From the cell containing the given text, extract its center point as [X, Y] coordinate. 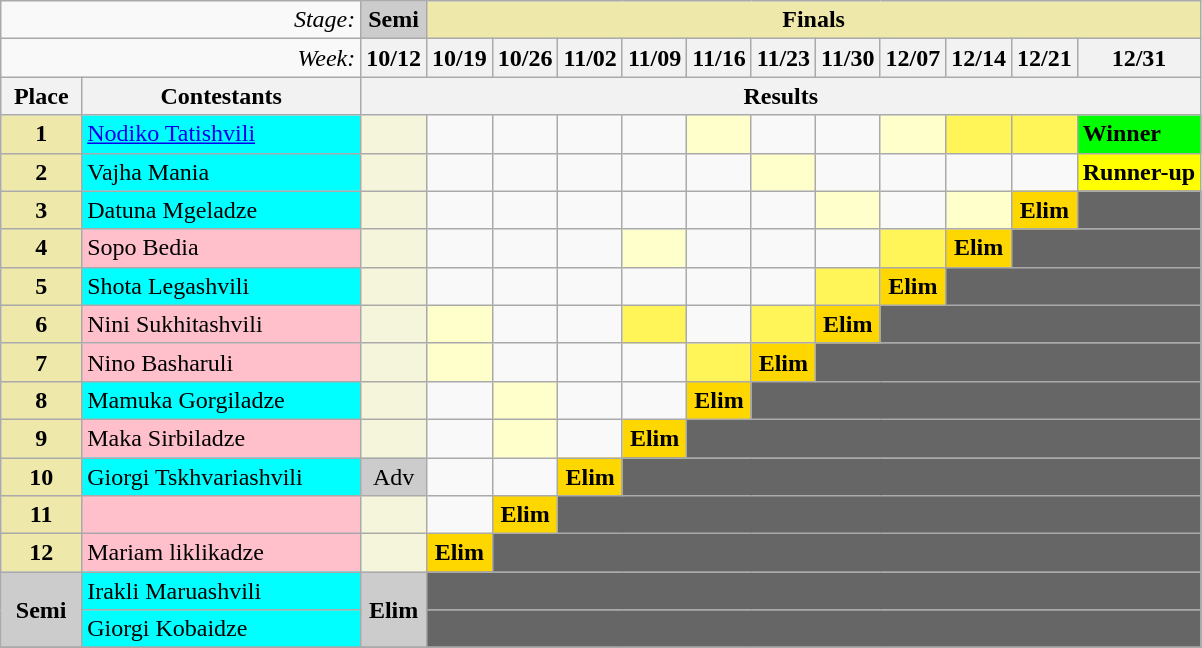
Runner-up [1139, 172]
11/23 [783, 58]
12/14 [979, 58]
9 [42, 438]
3 [42, 210]
11/16 [719, 58]
11/09 [654, 58]
8 [42, 400]
Finals [813, 20]
Datuna Mgeladze [222, 210]
1 [42, 134]
4 [42, 248]
10/12 [394, 58]
12/07 [913, 58]
11/02 [590, 58]
Nini Sukhitashvili [222, 324]
12 [42, 553]
Giorgi Kobaidze [222, 629]
Vajha Mania [222, 172]
7 [42, 362]
Irakli Maruashvili [222, 591]
2 [42, 172]
Giorgi Tskhvariashvili [222, 477]
Mariam liklikadze [222, 553]
Stage: [181, 20]
Winner [1139, 134]
Nodiko Tatishvili [222, 134]
Sopo Bedia [222, 248]
Nino Basharuli [222, 362]
12/31 [1139, 58]
10/26 [525, 58]
11/30 [848, 58]
10 [42, 477]
Week: [181, 58]
11 [42, 515]
Place [42, 96]
Shota Legashvili [222, 286]
6 [42, 324]
Maka Sirbiladze [222, 438]
5 [42, 286]
12/21 [1044, 58]
Contestants [222, 96]
10/19 [459, 58]
Results [781, 96]
Mamuka Gorgiladze [222, 400]
Adv [394, 477]
